Provide the [x, y] coordinate of the cell's center where the given text is located.  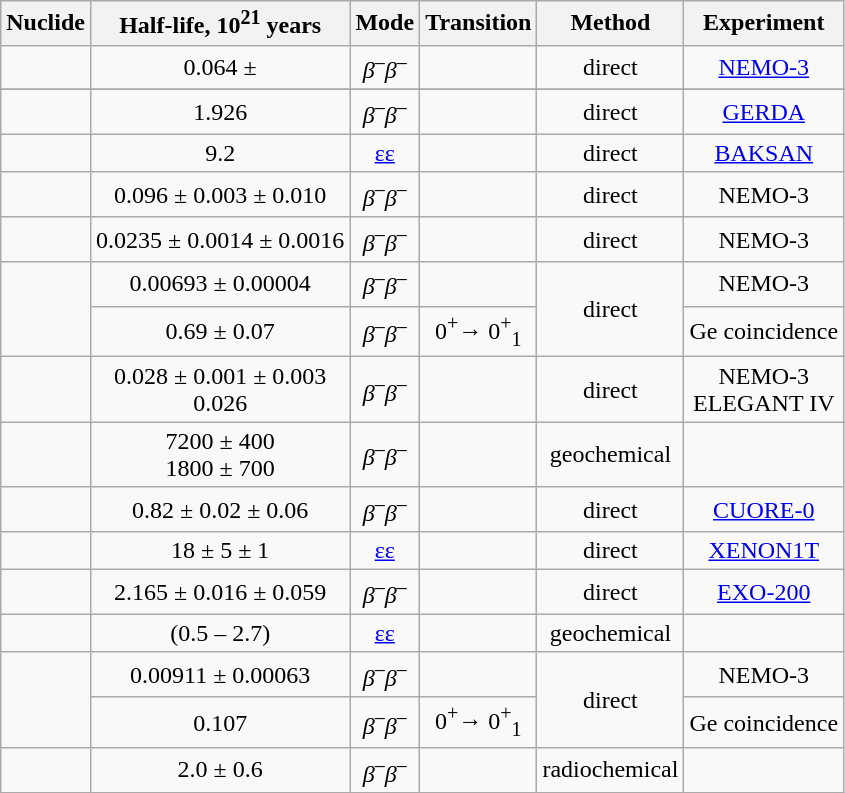
Half-life, 1021 years [220, 24]
7200 ± 400 1800 ± 700 [220, 454]
Nuclide [46, 24]
1.926 [220, 112]
(0.5 – 2.7) [220, 633]
0.064 ± [220, 68]
2.0 ± 0.6 [220, 770]
Method [610, 24]
GERDA [764, 112]
CUORE-0 [764, 510]
0.107 [220, 722]
2.165 ± 0.016 ± 0.059 [220, 592]
XENON1T [764, 551]
Experiment [764, 24]
radiochemical [610, 770]
18 ± 5 ± 1 [220, 551]
0.028 ± 0.001 ± 0.003 0.026 [220, 390]
EXO-200 [764, 592]
NEMO-3 ELEGANT IV [764, 390]
0.0235 ± 0.0014 ± 0.0016 [220, 240]
BAKSAN [764, 153]
0.096 ± 0.003 ± 0.010 [220, 194]
0.00693 ± 0.00004 [220, 284]
Transition [478, 24]
0.00911 ± 0.00063 [220, 674]
0.82 ± 0.02 ± 0.06 [220, 510]
Mode [385, 24]
9.2 [220, 153]
0.69 ± 0.07 [220, 332]
